Scan for the cell matching the given text and deliver its (X, Y) coordinate at center. 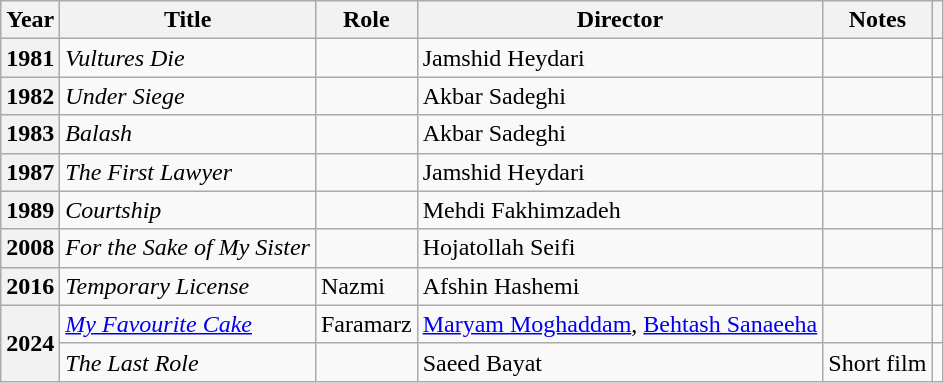
The First Lawyer (188, 172)
The Last Role (188, 362)
1981 (30, 58)
Mehdi Fakhimzadeh (620, 210)
Short film (878, 362)
2024 (30, 343)
Title (188, 20)
Notes (878, 20)
2008 (30, 248)
Temporary License (188, 286)
2016 (30, 286)
Under Siege (188, 96)
Saeed Bayat (620, 362)
Maryam Moghaddam, Behtash Sanaeeha (620, 324)
Nazmi (366, 286)
1989 (30, 210)
My Favourite Cake (188, 324)
Role (366, 20)
Director (620, 20)
For the Sake of My Sister (188, 248)
Afshin Hashemi (620, 286)
Courtship (188, 210)
Faramarz (366, 324)
Year (30, 20)
Balash (188, 134)
1983 (30, 134)
1987 (30, 172)
Hojatollah Seifi (620, 248)
Vultures Die (188, 58)
1982 (30, 96)
